Extract the [x, y] coordinate from the center of the cell holding the provided text.  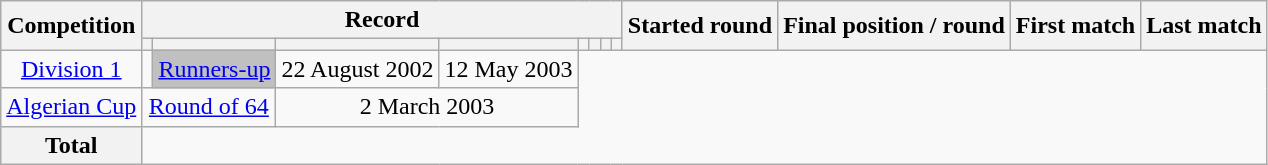
2 March 2003 [427, 107]
22 August 2002 [358, 69]
Competition [72, 26]
Division 1 [72, 69]
Runners-up [214, 69]
Started round [700, 26]
First match [1075, 26]
12 May 2003 [508, 69]
Round of 64 [209, 107]
Algerian Cup [72, 107]
Total [72, 145]
Last match [1204, 26]
Record [382, 20]
Final position / round [894, 26]
